Capture the cell that displays the provided text and extract its (x, y) central coordinate. 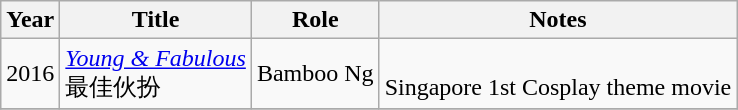
Notes (558, 20)
Title (156, 20)
Young & Fabulous 最佳伙扮 (156, 74)
Bamboo Ng (315, 74)
Singapore 1st Cosplay theme movie (558, 74)
2016 (30, 74)
Year (30, 20)
Role (315, 20)
